Extract the (X, Y) coordinate from the center of the cell holding the provided text.  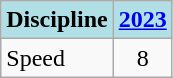
2023 (142, 20)
Speed (57, 58)
8 (142, 58)
Discipline (57, 20)
